Find where the given text appears and provide that cell's center as (x, y) coordinate. 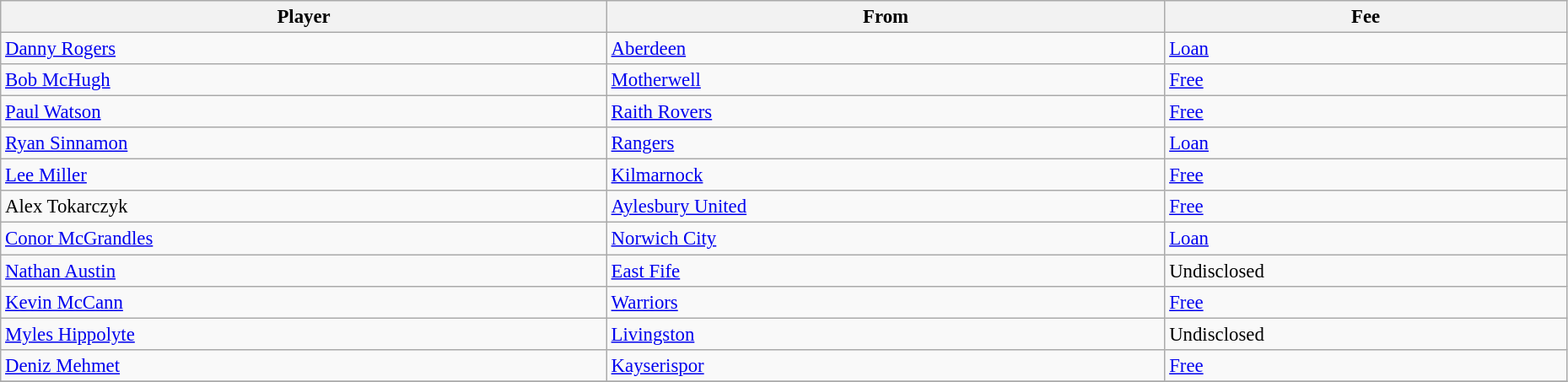
Danny Rogers (304, 49)
Ryan Sinnamon (304, 143)
Aylesbury United (886, 207)
East Fife (886, 271)
Fee (1366, 17)
Norwich City (886, 239)
Myles Hippolyte (304, 334)
Kevin McCann (304, 302)
Alex Tokarczyk (304, 207)
Bob McHugh (304, 80)
Rangers (886, 143)
Aberdeen (886, 49)
Motherwell (886, 80)
Livingston (886, 334)
From (886, 17)
Kayserispor (886, 365)
Player (304, 17)
Raith Rovers (886, 112)
Kilmarnock (886, 175)
Lee Miller (304, 175)
Deniz Mehmet (304, 365)
Nathan Austin (304, 271)
Warriors (886, 302)
Paul Watson (304, 112)
Conor McGrandles (304, 239)
